Return the (x, y) coordinate for the center point of the cell that contains the specified text.  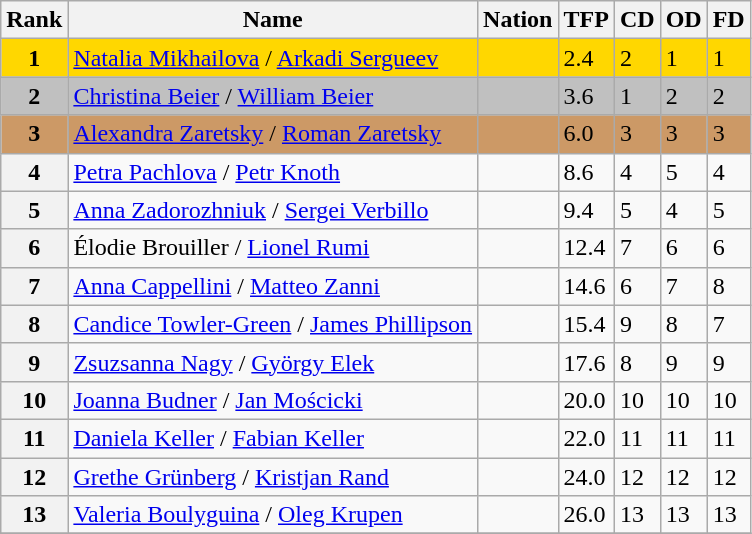
6.0 (586, 134)
CD (637, 20)
14.6 (586, 286)
Petra Pachlova / Petr Knoth (273, 172)
20.0 (586, 400)
8.6 (586, 172)
26.0 (586, 515)
17.6 (586, 362)
24.0 (586, 477)
Anna Zadorozhniuk / Sergei Verbillo (273, 210)
2.4 (586, 58)
Rank (34, 20)
Valeria Boulyguina / Oleg Krupen (273, 515)
Alexandra Zaretsky / Roman Zaretsky (273, 134)
Nation (518, 20)
Christina Beier / William Beier (273, 96)
15.4 (586, 324)
Natalia Mikhailova / Arkadi Sergueev (273, 58)
FD (728, 20)
Élodie Brouiller / Lionel Rumi (273, 248)
Joanna Budner / Jan Mościcki (273, 400)
22.0 (586, 438)
Anna Cappellini / Matteo Zanni (273, 286)
Zsuzsanna Nagy / György Elek (273, 362)
OD (684, 20)
Daniela Keller / Fabian Keller (273, 438)
12.4 (586, 248)
Grethe Grünberg / Kristjan Rand (273, 477)
3.6 (586, 96)
9.4 (586, 210)
TFP (586, 20)
Candice Towler-Green / James Phillipson (273, 324)
Name (273, 20)
